Scan for the cell matching the given text and deliver its (X, Y) coordinate at center. 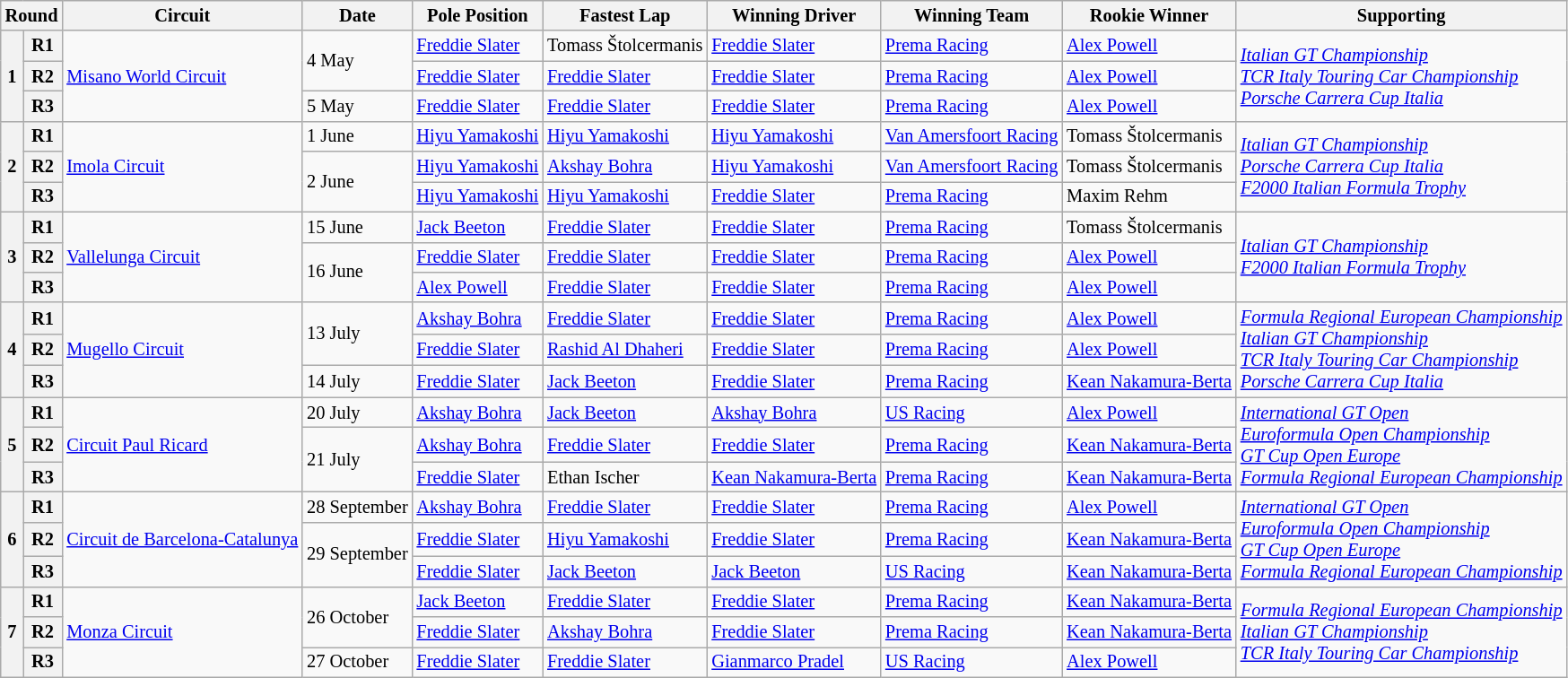
3 (13, 256)
27 October (357, 662)
Italian GT ChampionshipTCR Italy Touring Car ChampionshipPorsche Carrera Cup Italia (1401, 75)
29 September (357, 554)
20 July (357, 413)
Fastest Lap (624, 15)
Formula Regional European ChampionshipItalian GT ChampionshipTCR Italy Touring Car ChampionshipPorsche Carrera Cup Italia (1401, 350)
Ethan Ischer (624, 477)
Italian GT ChampionshipPorsche Carrera Cup ItaliaF2000 Italian Formula Trophy (1401, 167)
4 (13, 350)
Pole Position (478, 15)
2 June (357, 181)
Gianmarco Pradel (794, 662)
21 July (357, 459)
28 September (357, 507)
Winning Team (971, 15)
Italian GT ChampionshipF2000 Italian Formula Trophy (1401, 256)
15 June (357, 227)
Vallelunga Circuit (182, 256)
1 (13, 75)
26 October (357, 617)
Rashid Al Dhaheri (624, 350)
Circuit (182, 15)
14 July (357, 380)
Imola Circuit (182, 167)
5 May (357, 106)
Formula Regional European ChampionshipItalian GT ChampionshipTCR Italy Touring Car Championship (1401, 631)
7 (13, 631)
1 June (357, 136)
Winning Driver (794, 15)
Mugello Circuit (182, 350)
13 July (357, 334)
Misano World Circuit (182, 75)
5 (13, 445)
Round (32, 15)
Date (357, 15)
Maxim Rehm (1149, 196)
2 (13, 167)
Monza Circuit (182, 631)
Circuit Paul Ricard (182, 445)
4 May (357, 61)
Circuit de Barcelona-Catalunya (182, 539)
Rookie Winner (1149, 15)
6 (13, 539)
Supporting (1401, 15)
16 June (357, 273)
